For the text-containing cell, return its midpoint in [x, y] coordinate format. 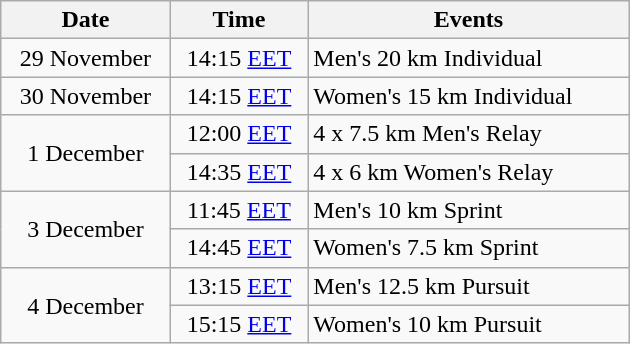
12:00 EET [239, 134]
4 December [86, 305]
Date [86, 20]
Women's 7.5 km Sprint [468, 248]
3 December [86, 229]
Men's 12.5 km Pursuit [468, 286]
4 x 7.5 km Men's Relay [468, 134]
Women's 10 km Pursuit [468, 324]
13:15 EET [239, 286]
Time [239, 20]
29 November [86, 58]
Men's 20 km Individual [468, 58]
30 November [86, 96]
Women's 15 km Individual [468, 96]
14:35 EET [239, 172]
Men's 10 km Sprint [468, 210]
14:45 EET [239, 248]
Events [468, 20]
11:45 EET [239, 210]
4 x 6 km Women's Relay [468, 172]
15:15 EET [239, 324]
1 December [86, 153]
